Return (X, Y) of the center of cell containing provided text 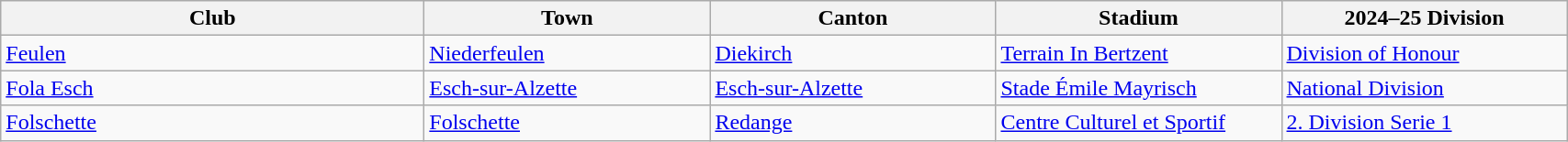
Town (568, 18)
Feulen (213, 53)
Stade Émile Mayrisch (1139, 88)
Fola Esch (213, 88)
Division of Honour (1424, 53)
Centre Culturel et Sportif (1139, 123)
Terrain In Bertzent (1139, 53)
2024–25 Division (1424, 18)
National Division (1424, 88)
Canton (852, 18)
Stadium (1139, 18)
2. Division Serie 1 (1424, 123)
Niederfeulen (568, 53)
Diekirch (852, 53)
Redange (852, 123)
Club (213, 18)
